Detect which cell encompasses the target text, then output its [x, y] center coordinate. 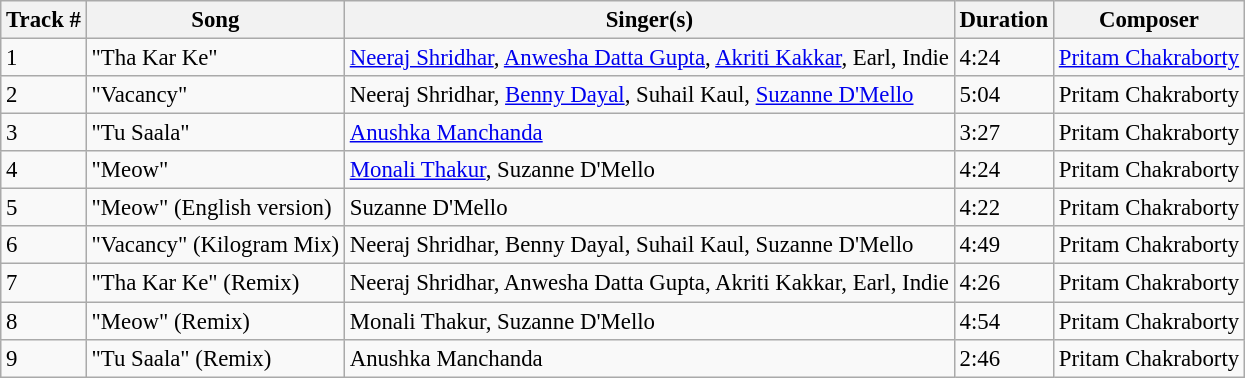
Track # [44, 20]
2 [44, 95]
"Meow" [215, 170]
"Vacancy" [215, 95]
"Tha Kar Ke" [215, 58]
Composer [1148, 20]
4 [44, 170]
3:27 [1004, 133]
"Tu Saala" [215, 133]
"Tha Kar Ke" (Remix) [215, 283]
4:22 [1004, 208]
4:54 [1004, 321]
Suzanne D'Mello [649, 208]
8 [44, 321]
4:49 [1004, 245]
7 [44, 283]
Song [215, 20]
"Tu Saala" (Remix) [215, 358]
1 [44, 58]
9 [44, 358]
Duration [1004, 20]
2:46 [1004, 358]
"Meow" (Remix) [215, 321]
3 [44, 133]
5 [44, 208]
6 [44, 245]
"Meow" (English version) [215, 208]
5:04 [1004, 95]
"Vacancy" (Kilogram Mix) [215, 245]
Singer(s) [649, 20]
4:26 [1004, 283]
